From the cell containing the given text, extract its center point as [X, Y] coordinate. 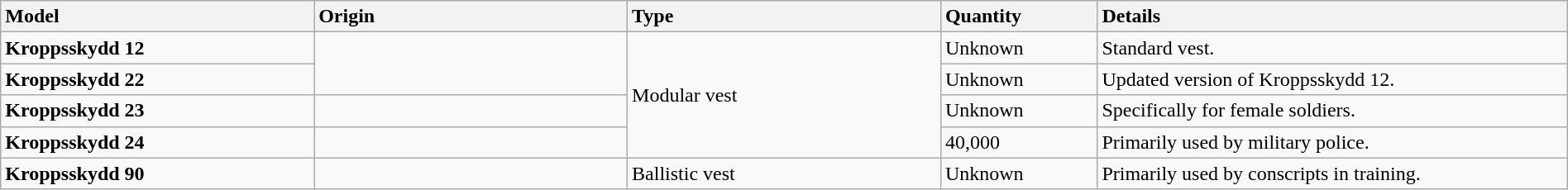
Quantity [1019, 17]
Kropps­skydd 22 [157, 79]
Kropps­skydd 24 [157, 142]
Type [784, 17]
Kropps­skydd 23 [157, 111]
Kropps­skydd 90 [157, 173]
Kropps­skydd 12 [157, 48]
Details [1332, 17]
Updated version of Kroppsskydd 12. [1332, 79]
Model [157, 17]
Primarily used by military police. [1332, 142]
Primarily used by conscripts in training. [1332, 173]
Specifically for female soldiers. [1332, 111]
Ballistic vest [784, 173]
Origin [471, 17]
Modular vest [784, 95]
Standard vest. [1332, 48]
40,000 [1019, 142]
